Extract the [x, y] coordinate from the center of the cell holding the provided text.  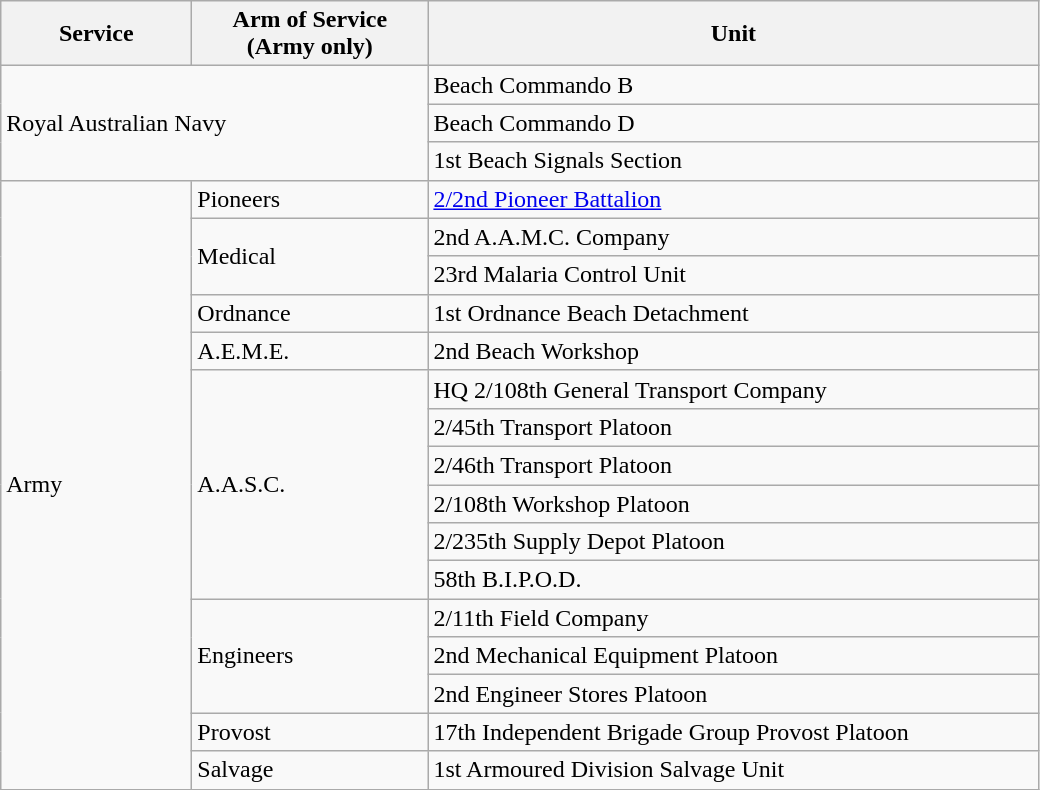
2nd Engineer Stores Platoon [734, 694]
Beach Commando D [734, 123]
Salvage [310, 770]
HQ 2/108th General Transport Company [734, 389]
Beach Commando B [734, 85]
Provost [310, 732]
2nd Beach Workshop [734, 351]
Engineers [310, 656]
Service [96, 34]
2/45th Transport Platoon [734, 427]
2/108th Workshop Platoon [734, 503]
2/11th Field Company [734, 618]
Arm of Service(Army only) [310, 34]
17th Independent Brigade Group Provost Platoon [734, 732]
Ordnance [310, 313]
2nd Mechanical Equipment Platoon [734, 656]
Army [96, 484]
58th B.I.P.O.D. [734, 580]
2/46th Transport Platoon [734, 465]
1st Armoured Division Salvage Unit [734, 770]
2/2nd Pioneer Battalion [734, 199]
Unit [734, 34]
1st Ordnance Beach Detachment [734, 313]
Medical [310, 256]
2nd A.A.M.C. Company [734, 237]
A.A.S.C. [310, 484]
Royal Australian Navy [214, 123]
Pioneers [310, 199]
1st Beach Signals Section [734, 161]
2/235th Supply Depot Platoon [734, 542]
23rd Malaria Control Unit [734, 275]
A.E.M.E. [310, 351]
